From the cell containing the given text, extract its center point as [X, Y] coordinate. 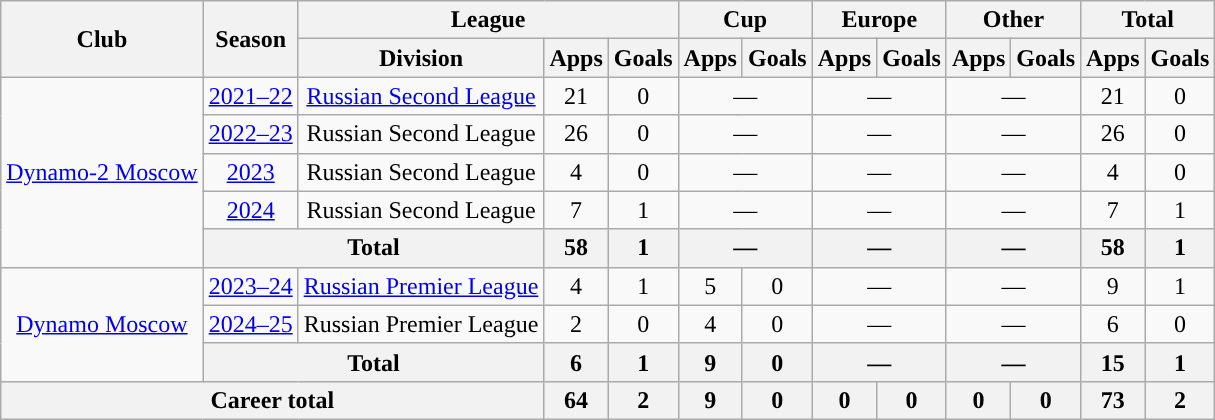
League [488, 20]
64 [576, 400]
Cup [745, 20]
Other [1013, 20]
Division [421, 58]
5 [710, 286]
2022–23 [250, 134]
2024–25 [250, 324]
15 [1113, 362]
2021–22 [250, 96]
Season [250, 39]
Europe [879, 20]
2024 [250, 210]
Club [102, 39]
Dynamo-2 Moscow [102, 172]
Dynamo Moscow [102, 324]
73 [1113, 400]
2023–24 [250, 286]
2023 [250, 172]
Career total [272, 400]
